Capture the cell that displays the provided text and extract its (X, Y) central coordinate. 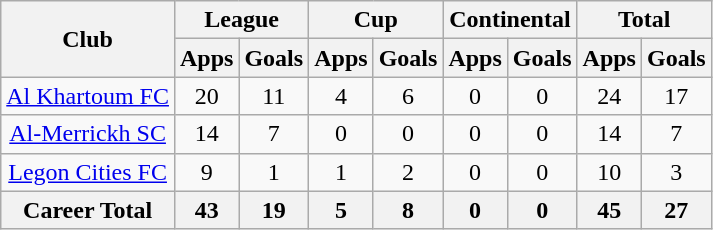
24 (609, 96)
Continental (510, 20)
Legon Cities FC (88, 172)
Al Khartoum FC (88, 96)
League (241, 20)
Cup (376, 20)
17 (676, 96)
Career Total (88, 210)
11 (274, 96)
6 (408, 96)
Al-Merrickh SC (88, 134)
27 (676, 210)
2 (408, 172)
5 (341, 210)
Club (88, 39)
20 (206, 96)
43 (206, 210)
19 (274, 210)
8 (408, 210)
4 (341, 96)
3 (676, 172)
10 (609, 172)
45 (609, 210)
9 (206, 172)
Total (644, 20)
